Find where the given text appears and provide that cell's center as [X, Y] coordinate. 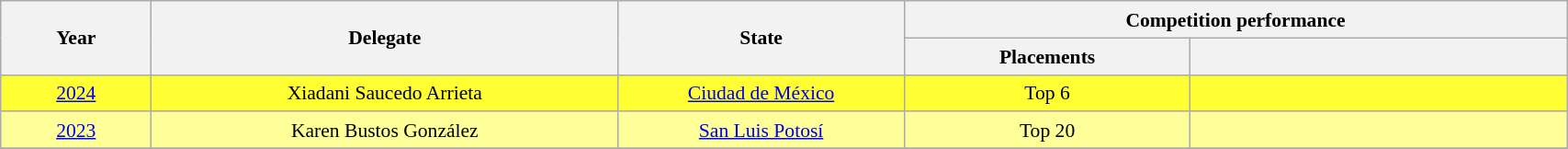
Top 20 [1047, 131]
Delegate [385, 38]
Competition performance [1235, 19]
State [761, 38]
Top 6 [1047, 93]
Ciudad de México [761, 93]
2023 [76, 131]
Year [76, 38]
Xiadani Saucedo Arrieta [385, 93]
Karen Bustos González [385, 131]
2024 [76, 93]
Placements [1047, 56]
San Luis Potosí [761, 131]
